Provide the (X, Y) coordinate of the cell's center where the given text is located.  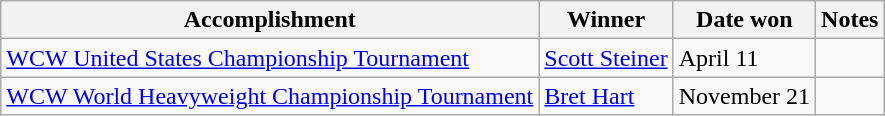
WCW United States Championship Tournament (270, 58)
WCW World Heavyweight Championship Tournament (270, 96)
April 11 (744, 58)
Accomplishment (270, 20)
Scott Steiner (606, 58)
Bret Hart (606, 96)
Date won (744, 20)
Notes (850, 20)
Winner (606, 20)
November 21 (744, 96)
